Extract the (X, Y) coordinate from the center of the cell holding the provided text.  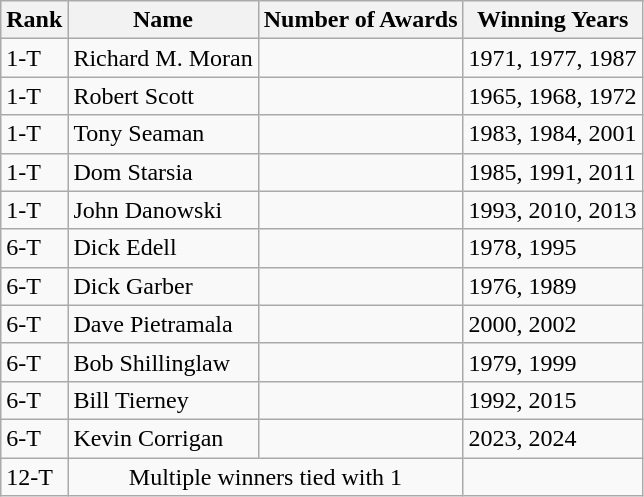
Dave Pietramala (163, 324)
Dom Starsia (163, 172)
1983, 1984, 2001 (552, 134)
1976, 1989 (552, 286)
John Danowski (163, 210)
12-T (34, 477)
2023, 2024 (552, 438)
Name (163, 20)
1979, 1999 (552, 362)
Robert Scott (163, 96)
2000, 2002 (552, 324)
1978, 1995 (552, 248)
Winning Years (552, 20)
Bob Shillinglaw (163, 362)
1993, 2010, 2013 (552, 210)
Bill Tierney (163, 400)
1965, 1968, 1972 (552, 96)
Tony Seaman (163, 134)
1985, 1991, 2011 (552, 172)
Richard M. Moran (163, 58)
1992, 2015 (552, 400)
Multiple winners tied with 1 (266, 477)
Number of Awards (360, 20)
Dick Edell (163, 248)
Kevin Corrigan (163, 438)
Rank (34, 20)
1971, 1977, 1987 (552, 58)
Dick Garber (163, 286)
